Extract the (x, y) coordinate from the center of the cell holding the provided text.  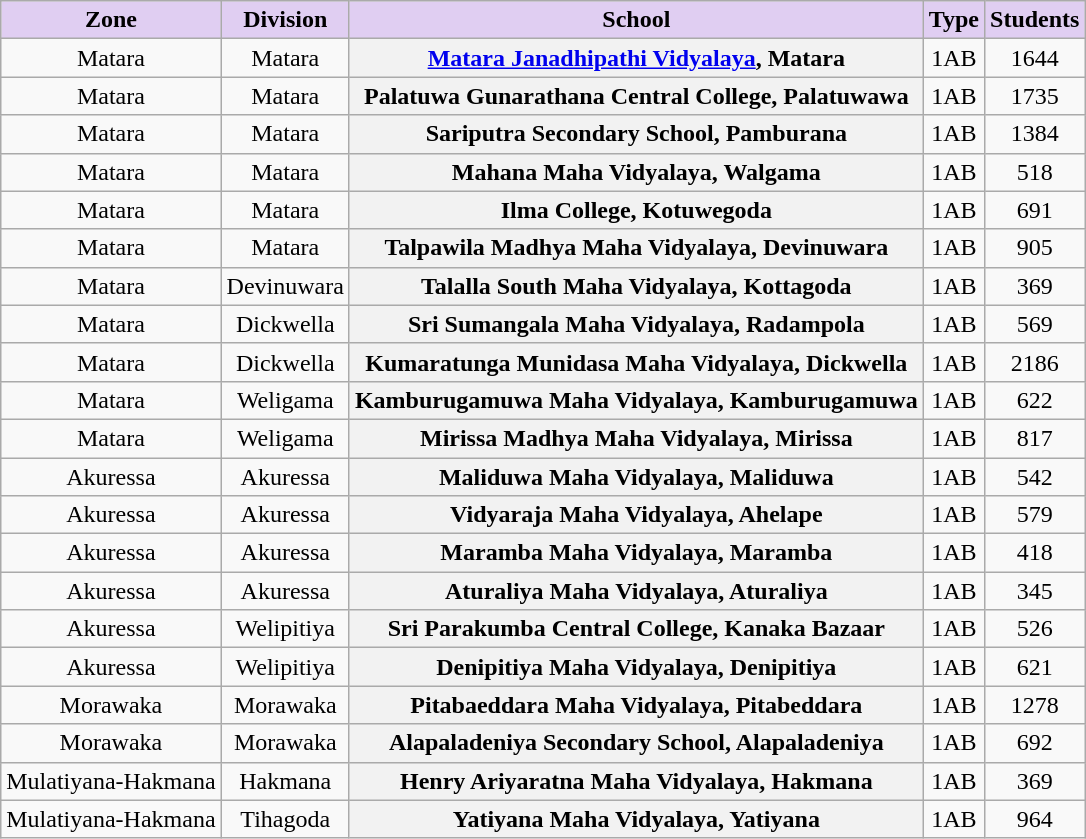
569 (1035, 324)
Denipitiya Maha Vidyalaya, Denipitiya (636, 667)
518 (1035, 172)
Kamburugamuwa Maha Vidyalaya, Kamburugamuwa (636, 400)
Yatiyana Maha Vidyalaya, Yatiyana (636, 819)
691 (1035, 210)
345 (1035, 591)
Talalla South Maha Vidyalaya, Kottagoda (636, 286)
Maliduwa Maha Vidyalaya, Maliduwa (636, 477)
622 (1035, 400)
Devinuwara (285, 286)
1384 (1035, 134)
Aturaliya Maha Vidyalaya, Aturaliya (636, 591)
905 (1035, 248)
2186 (1035, 362)
579 (1035, 515)
Mirissa Madhya Maha Vidyalaya, Mirissa (636, 438)
Students (1035, 20)
Type (954, 20)
817 (1035, 438)
Matara Janadhipathi Vidyalaya, Matara (636, 58)
Ilma College, Kotuwegoda (636, 210)
1644 (1035, 58)
Talpawila Madhya Maha Vidyalaya, Devinuwara (636, 248)
Sri Parakumba Central College, Kanaka Bazaar (636, 629)
Pitabaeddara Maha Vidyalaya, Pitabeddara (636, 705)
Maramba Maha Vidyalaya, Maramba (636, 553)
Hakmana (285, 781)
Palatuwa Gunarathana Central College, Palatuwawa (636, 96)
Vidyaraja Maha Vidyalaya, Ahelape (636, 515)
Sariputra Secondary School, Pamburana (636, 134)
692 (1035, 743)
418 (1035, 553)
Division (285, 20)
526 (1035, 629)
School (636, 20)
Zone (111, 20)
1735 (1035, 96)
964 (1035, 819)
Mahana Maha Vidyalaya, Walgama (636, 172)
Alapaladeniya Secondary School, Alapaladeniya (636, 743)
Tihagoda (285, 819)
Sri Sumangala Maha Vidyalaya, Radampola (636, 324)
621 (1035, 667)
1278 (1035, 705)
Henry Ariyaratna Maha Vidyalaya, Hakmana (636, 781)
542 (1035, 477)
Kumaratunga Munidasa Maha Vidyalaya, Dickwella (636, 362)
